Detect which cell encompasses the target text, then output its (x, y) center coordinate. 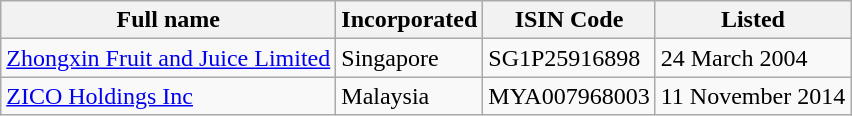
24 March 2004 (752, 58)
Incorporated (410, 20)
MYA007968003 (569, 96)
Singapore (410, 58)
SG1P25916898 (569, 58)
Malaysia (410, 96)
Listed (752, 20)
ISIN Code (569, 20)
ZICO Holdings Inc (168, 96)
Zhongxin Fruit and Juice Limited (168, 58)
11 November 2014 (752, 96)
Full name (168, 20)
